Provide the (x, y) coordinate of the cell's center where the given text is located.  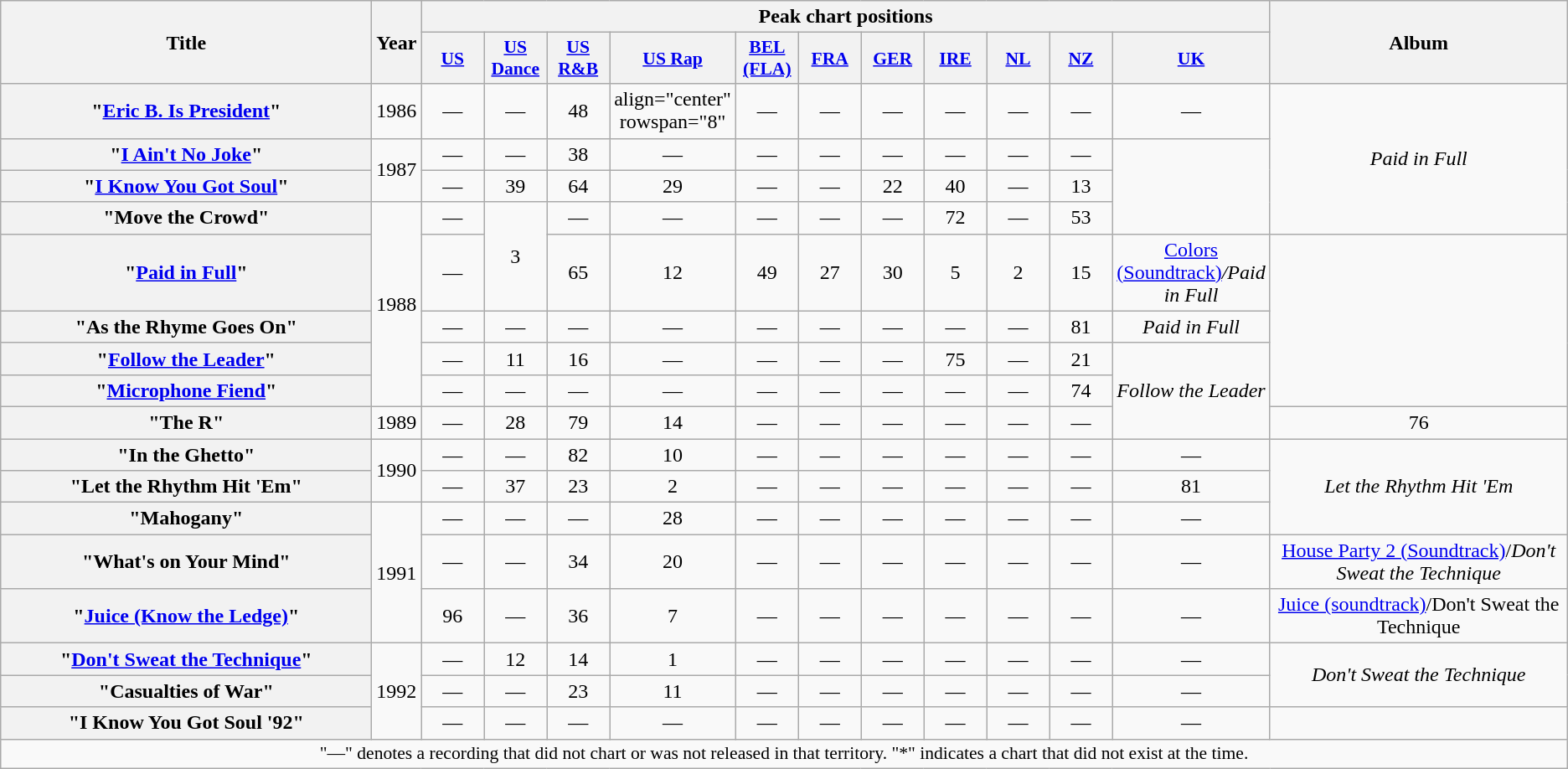
"Casualties of War" (186, 691)
"What's on Your Mind" (186, 561)
21 (1081, 359)
US R&B (578, 59)
US Dance (516, 59)
"The R" (186, 422)
"—" denotes a recording that did not chart or was not released in that territory. "*" indicates a chart that did not exist at the time. (784, 754)
"I Know You Got Soul" (186, 186)
1986 (397, 111)
Peak chart positions (846, 17)
1992 (397, 691)
75 (955, 359)
"As the Rhyme Goes On" (186, 327)
38 (578, 154)
76 (1419, 422)
1988 (397, 304)
US (452, 59)
1 (673, 659)
"Move the Crowd" (186, 218)
39 (516, 186)
FRA (829, 59)
Don't Sweat the Technique (1419, 675)
72 (955, 218)
Let the Rhythm Hit 'Em (1419, 487)
Title (186, 42)
IRE (955, 59)
align="center" rowspan="8" (673, 111)
"In the Ghetto" (186, 455)
29 (673, 186)
NZ (1081, 59)
82 (578, 455)
"I Ain't No Joke" (186, 154)
15 (1081, 272)
7 (673, 617)
5 (955, 272)
37 (516, 487)
27 (829, 272)
65 (578, 272)
"Paid in Full" (186, 272)
30 (893, 272)
49 (767, 272)
"Follow the Leader" (186, 359)
40 (955, 186)
"I Know You Got Soul '92" (186, 723)
BEL(FLA) (767, 59)
Album (1419, 42)
79 (578, 422)
House Party 2 (Soundtrack)/Don't Sweat the Technique (1419, 561)
Year (397, 42)
74 (1081, 390)
16 (578, 359)
53 (1081, 218)
1989 (397, 422)
20 (673, 561)
"Don't Sweat the Technique" (186, 659)
1987 (397, 170)
US Rap (673, 59)
64 (578, 186)
10 (673, 455)
13 (1081, 186)
GER (893, 59)
48 (578, 111)
1990 (397, 471)
"Mahogany" (186, 519)
Colors (Soundtrack)/Paid in Full (1191, 272)
"Microphone Fiend" (186, 390)
"Let the Rhythm Hit 'Em" (186, 487)
UK (1191, 59)
NL (1019, 59)
"Eric B. Is President" (186, 111)
96 (452, 617)
1991 (397, 573)
Juice (soundtrack)/Don't Sweat the Technique (1419, 617)
3 (516, 256)
22 (893, 186)
"Juice (Know the Ledge)" (186, 617)
Follow the Leader (1191, 390)
34 (578, 561)
36 (578, 617)
